Extract the [X, Y] coordinate from the center of the cell holding the provided text.  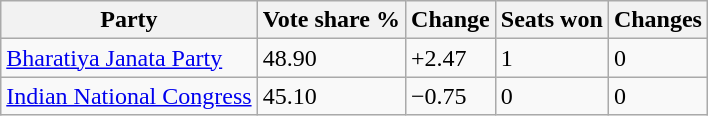
Vote share % [331, 20]
48.90 [331, 58]
Indian National Congress [129, 96]
Seats won [552, 20]
−0.75 [451, 96]
1 [552, 58]
45.10 [331, 96]
+2.47 [451, 58]
Changes [658, 20]
Bharatiya Janata Party [129, 58]
Party [129, 20]
Change [451, 20]
